Detect which cell encompasses the target text, then output its (x, y) center coordinate. 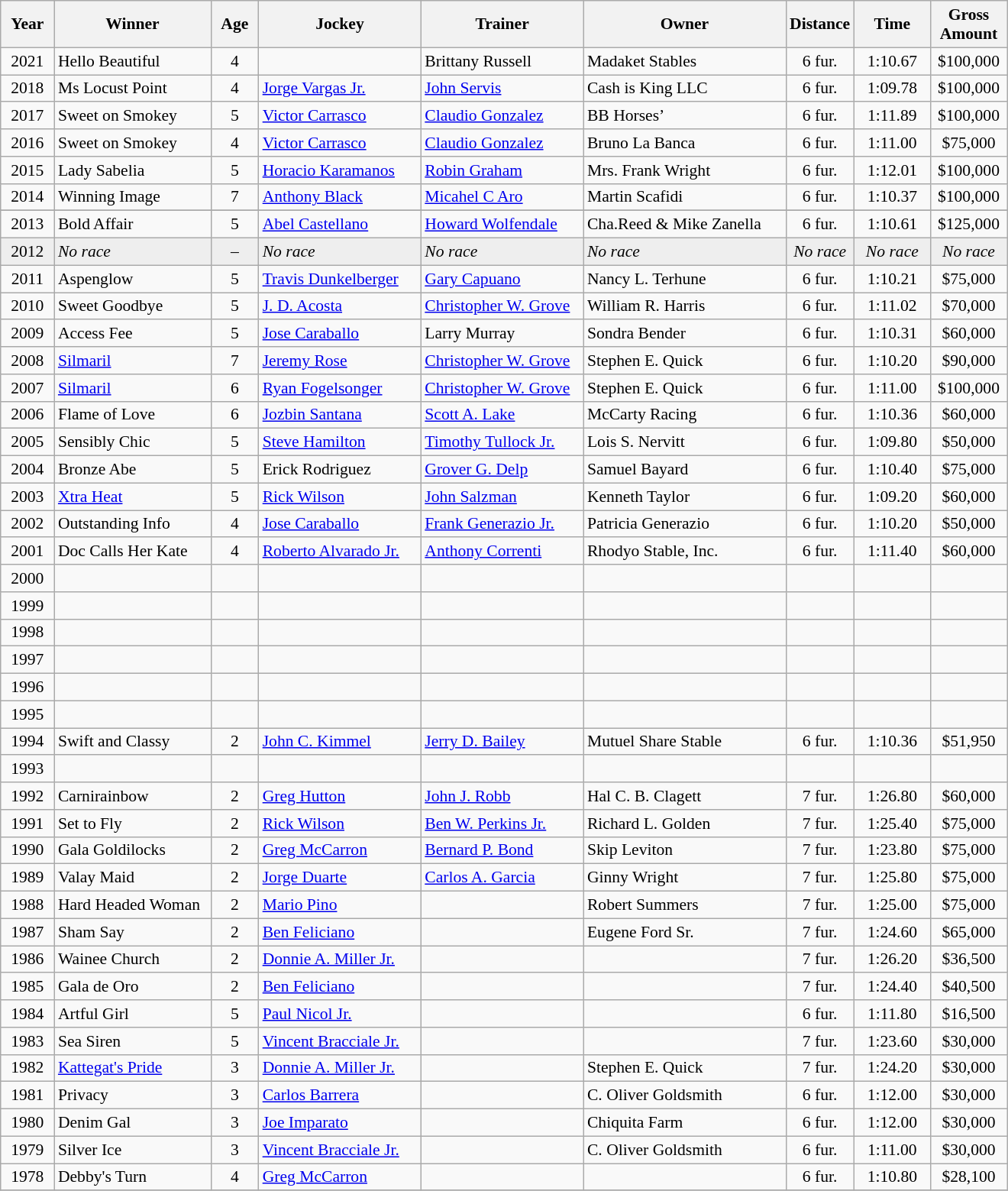
BB Horses’ (684, 116)
Ben W. Perkins Jr. (502, 824)
$90,000 (968, 361)
Micahel C Aro (502, 197)
Wainee Church (133, 960)
1990 (27, 850)
Silver Ice (133, 1150)
1:26.80 (892, 796)
Gary Capuano (502, 279)
$65,000 (968, 932)
$125,000 (968, 225)
2007 (27, 388)
Jerry D. Bailey (502, 742)
2008 (27, 361)
$36,500 (968, 960)
Madaket Stables (684, 61)
1989 (27, 878)
Carnirainbow (133, 796)
John Salzman (502, 497)
Mario Pino (341, 905)
John Servis (502, 89)
Denim Gal (133, 1123)
Chiquita Farm (684, 1123)
Distance (820, 24)
Owner (684, 24)
Outstanding Info (133, 524)
Year (27, 24)
Mutuel Share Stable (684, 742)
Howard Wolfendale (502, 225)
1:24.60 (892, 932)
Hello Beautiful (133, 61)
Trainer (502, 24)
1988 (27, 905)
Privacy (133, 1096)
Lady Sabelia (133, 170)
1:09.80 (892, 442)
2012 (27, 252)
Gala de Oro (133, 987)
Jeremy Rose (341, 361)
1991 (27, 824)
J. D. Acosta (341, 306)
Jorge Duarte (341, 878)
Sensibly Chic (133, 442)
Gross Amount (968, 24)
John J. Robb (502, 796)
Eugene Ford Sr. (684, 932)
1999 (27, 606)
$28,100 (968, 1177)
Robin Graham (502, 170)
Hal C. B. Clagett (684, 796)
1:25.00 (892, 905)
Samuel Bayard (684, 470)
Paul Nicol Jr. (341, 1014)
2006 (27, 415)
Lois S. Nervitt (684, 442)
Frank Generazio Jr. (502, 524)
1:24.20 (892, 1068)
$40,500 (968, 987)
2021 (27, 61)
1985 (27, 987)
Bronze Abe (133, 470)
Kenneth Taylor (684, 497)
Jorge Vargas Jr. (341, 89)
Grover G. Delp (502, 470)
Kattegat's Pride (133, 1068)
2004 (27, 470)
Anthony Black (341, 197)
Ms Locust Point (133, 89)
2011 (27, 279)
2016 (27, 143)
Doc Calls Her Kate (133, 552)
Jozbin Santana (341, 415)
Greg Hutton (341, 796)
1:25.40 (892, 824)
Rhodyo Stable, Inc. (684, 552)
1987 (27, 932)
2003 (27, 497)
2005 (27, 442)
Xtra Heat (133, 497)
2010 (27, 306)
1983 (27, 1041)
1:10.37 (892, 197)
Jockey (341, 24)
Aspenglow (133, 279)
1:10.31 (892, 334)
1994 (27, 742)
Artful Girl (133, 1014)
1:12.01 (892, 170)
Ryan Fogelsonger (341, 388)
Steve Hamilton (341, 442)
2018 (27, 89)
1:23.80 (892, 850)
Abel Castellano (341, 225)
Nancy L. Terhune (684, 279)
Patricia Generazio (684, 524)
2014 (27, 197)
Age (235, 24)
1993 (27, 769)
Flame of Love (133, 415)
2017 (27, 116)
Swift and Classy (133, 742)
Set to Fly (133, 824)
2015 (27, 170)
Carlos A. Garcia (502, 878)
Martin Scafidi (684, 197)
Horacio Karamanos (341, 170)
1:25.80 (892, 878)
1984 (27, 1014)
1:10.40 (892, 470)
McCarty Racing (684, 415)
Bold Affair (133, 225)
1:24.40 (892, 987)
Winning Image (133, 197)
1980 (27, 1123)
Skip Leviton (684, 850)
Debby's Turn (133, 1177)
– (235, 252)
Bruno La Banca (684, 143)
1996 (27, 688)
1:11.40 (892, 552)
1:10.67 (892, 61)
Ginny Wright (684, 878)
Larry Murray (502, 334)
Travis Dunkelberger (341, 279)
1:10.80 (892, 1177)
1982 (27, 1068)
1:23.60 (892, 1041)
John C. Kimmel (341, 742)
Brittany Russell (502, 61)
1997 (27, 660)
1979 (27, 1150)
Joe Imparato (341, 1123)
$51,950 (968, 742)
2001 (27, 552)
1:11.80 (892, 1014)
Sham Say (133, 932)
William R. Harris (684, 306)
Winner (133, 24)
$70,000 (968, 306)
Sondra Bender (684, 334)
Roberto Alvarado Jr. (341, 552)
1:09.78 (892, 89)
1995 (27, 714)
Mrs. Frank Wright (684, 170)
Anthony Correnti (502, 552)
Cash is King LLC (684, 89)
Sweet Goodbye (133, 306)
1:11.02 (892, 306)
Scott A. Lake (502, 415)
2013 (27, 225)
Robert Summers (684, 905)
Hard Headed Woman (133, 905)
Gala Goldilocks (133, 850)
1978 (27, 1177)
2000 (27, 578)
1:10.21 (892, 279)
$16,500 (968, 1014)
Access Fee (133, 334)
1:10.61 (892, 225)
Richard L. Golden (684, 824)
1981 (27, 1096)
Bernard P. Bond (502, 850)
1992 (27, 796)
1998 (27, 633)
1986 (27, 960)
Cha.Reed & Mike Zanella (684, 225)
Valay Maid (133, 878)
2009 (27, 334)
Erick Rodriguez (341, 470)
1:26.20 (892, 960)
Carlos Barrera (341, 1096)
Timothy Tullock Jr. (502, 442)
Time (892, 24)
1:09.20 (892, 497)
1:11.89 (892, 116)
Sea Siren (133, 1041)
2002 (27, 524)
